Return (x, y) of the center of cell containing provided text 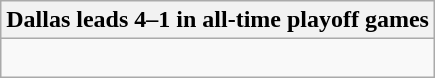
Dallas leads 4–1 in all-time playoff games (218, 20)
